Determine the [x, y] coordinate at the center of the cell enclosing the given text.  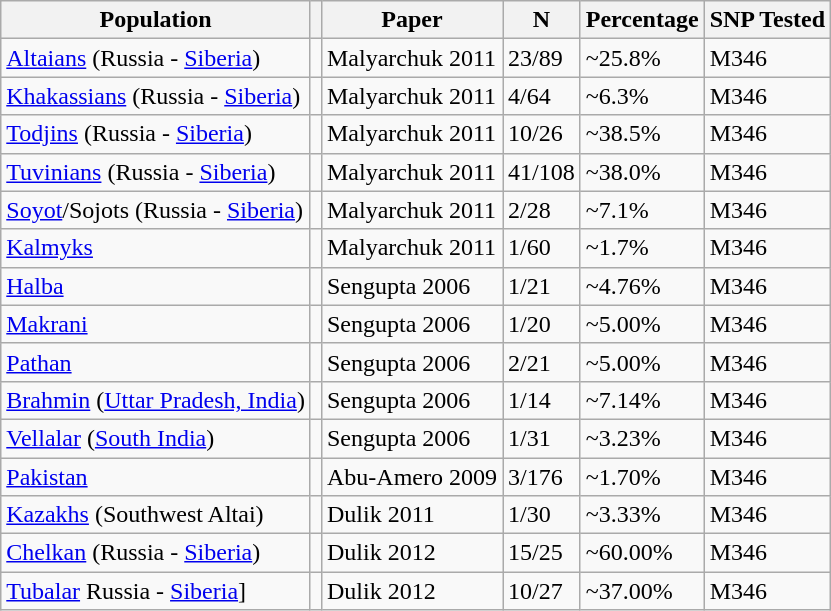
Population [156, 20]
23/89 [541, 58]
Chelkan (Russia - Siberia) [156, 553]
~1.7% [642, 248]
2/21 [541, 362]
~37.00% [642, 591]
Todjins (Russia - Siberia) [156, 134]
41/108 [541, 172]
10/27 [541, 591]
Percentage [642, 20]
Khakassians (Russia - Siberia) [156, 96]
1/21 [541, 286]
1/30 [541, 515]
Makrani [156, 324]
Paper [412, 20]
Kalmyks [156, 248]
~1.70% [642, 477]
1/14 [541, 400]
Soyot/Sojots (Russia - Siberia) [156, 210]
2/28 [541, 210]
Brahmin (Uttar Pradesh, India) [156, 400]
~25.8% [642, 58]
~6.3% [642, 96]
~38.0% [642, 172]
1/31 [541, 438]
Halba [156, 286]
10/26 [541, 134]
Dulik 2011 [412, 515]
1/20 [541, 324]
~60.00% [642, 553]
~7.1% [642, 210]
1/60 [541, 248]
~7.14% [642, 400]
Pathan [156, 362]
~3.23% [642, 438]
15/25 [541, 553]
4/64 [541, 96]
Altaians (Russia - Siberia) [156, 58]
~3.33% [642, 515]
~4.76% [642, 286]
Pakistan [156, 477]
Tuvinians (Russia - Siberia) [156, 172]
SNP Tested [767, 20]
3/176 [541, 477]
Kazakhs (Southwest Altai) [156, 515]
Abu-Amero 2009 [412, 477]
Vellalar (South India) [156, 438]
N [541, 20]
Tubalar Russia - Siberia] [156, 591]
~38.5% [642, 134]
